Pinpoint the cell where the given text exists, returning its (X, Y) midpoint coordinate. 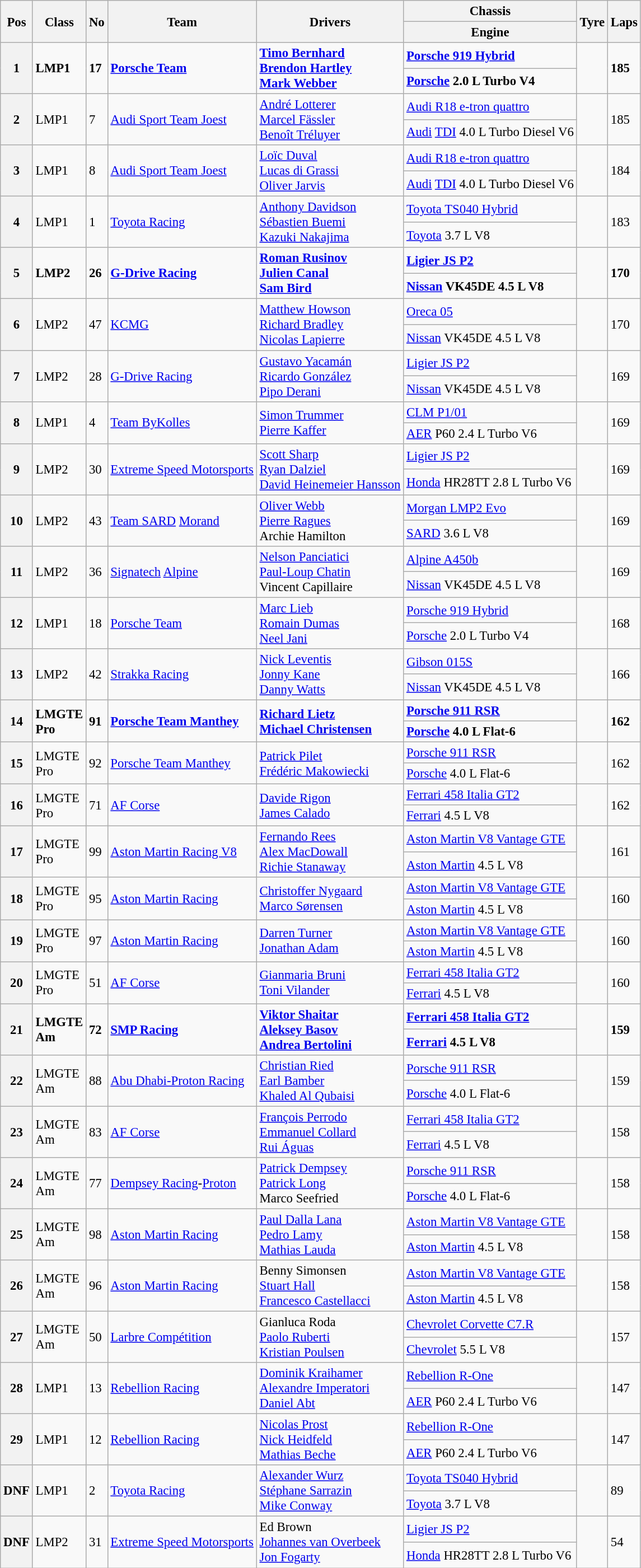
72 (97, 1029)
Chassis (490, 11)
Nicolas Prost Nick Heidfeld Mathias Beche (330, 1440)
Christian Ried Earl Bamber Khaled Al Qubaisi (330, 1081)
Timo Bernhard Brendon Hartley Mark Webber (330, 68)
91 (97, 721)
Engine (490, 32)
23 (17, 1132)
50 (97, 1337)
166 (624, 675)
96 (97, 1286)
168 (624, 623)
77 (97, 1183)
97 (97, 940)
83 (97, 1132)
Christoffer Nygaard Marco Sørensen (330, 899)
Patrick Pilet Frédéric Makowiecki (330, 764)
Fernando Rees Alex MacDowall Richie Stanaway (330, 852)
André Lotterer Marcel Fässler Benoît Tréluyer (330, 120)
François Perrodo Emmanuel Collard Rui Águas (330, 1132)
Scott Sharp Ryan Dalziel David Heinemeier Hansson (330, 469)
6 (17, 325)
Richard Lietz Michael Christensen (330, 721)
31 (97, 1542)
No (97, 21)
Strakka Racing (182, 675)
29 (17, 1440)
3 (17, 171)
11 (17, 572)
Gibson 015S (490, 662)
19 (17, 940)
95 (97, 899)
25 (17, 1235)
Class (59, 21)
Ed Brown Johannes van Overbeek Jon Fogarty (330, 1542)
Matthew Howson Richard Bradley Nicolas Lapierre (330, 325)
Tyre (592, 21)
42 (97, 675)
22 (17, 1081)
Larbre Compétition (182, 1337)
89 (624, 1491)
SARD 3.6 L V8 (490, 533)
88 (97, 1081)
184 (624, 171)
15 (17, 764)
157 (624, 1337)
Gianluca Roda Paolo Ruberti Kristian Poulsen (330, 1337)
21 (17, 1029)
24 (17, 1183)
Darren Turner Jonathan Adam (330, 940)
Team SARD Morand (182, 521)
Chevrolet 5.5 L V8 (490, 1350)
5 (17, 273)
Paul Dalla Lana Pedro Lamy Mathias Lauda (330, 1235)
Marc Lieb Romain Dumas Neel Jani (330, 623)
Pos (17, 21)
16 (17, 805)
Gianmaria Bruni Toni Vilander (330, 983)
Aston Martin Racing V8 (182, 852)
Team ByKolles (182, 422)
183 (624, 222)
9 (17, 469)
Team (182, 21)
Roman Rusinov Julien Canal Sam Bird (330, 273)
Oreca 05 (490, 312)
Patrick Dempsey Patrick Long Marco Seefried (330, 1183)
Benny Simonsen Stuart Hall Francesco Castellacci (330, 1286)
SMP Racing (182, 1029)
Abu Dhabi-Proton Racing (182, 1081)
Loïc Duval Lucas di Grassi Oliver Jarvis (330, 171)
54 (624, 1542)
20 (17, 983)
Viktor Shaitar Aleksey Basov Andrea Bertolini (330, 1029)
71 (97, 805)
Nick Leventis Jonny Kane Danny Watts (330, 675)
Dempsey Racing-Proton (182, 1183)
92 (97, 764)
27 (17, 1337)
43 (97, 521)
14 (17, 721)
Simon Trummer Pierre Kaffer (330, 422)
Drivers (330, 21)
10 (17, 521)
Davide Rigon James Calado (330, 805)
Oliver Webb Pierre Ragues Archie Hamilton (330, 521)
Alexander Wurz Stéphane Sarrazin Mike Conway (330, 1491)
47 (97, 325)
Anthony Davidson Sébastien Buemi Kazuki Nakajima (330, 222)
Nelson Panciatici Paul-Loup Chatin Vincent Capillaire (330, 572)
Chevrolet Corvette C7.R (490, 1324)
Morgan LMP2 Evo (490, 508)
KCMG (182, 325)
Signatech Alpine (182, 572)
Dominik Kraihamer Alexandre Imperatori Daniel Abt (330, 1388)
51 (97, 983)
36 (97, 572)
Alpine A450b (490, 559)
30 (97, 469)
161 (624, 852)
CLM P1/01 (490, 412)
Laps (624, 21)
Gustavo Yacamán Ricardo González Pipo Derani (330, 376)
99 (97, 852)
98 (97, 1235)
